Provide the [X, Y] coordinate of the cell's center where the given text is located.  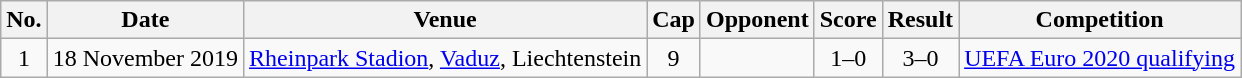
Competition [1100, 20]
UEFA Euro 2020 qualifying [1100, 58]
18 November 2019 [145, 58]
Score [848, 20]
1–0 [848, 58]
Venue [446, 20]
Rheinpark Stadion, Vaduz, Liechtenstein [446, 58]
1 [24, 58]
9 [674, 58]
Date [145, 20]
3–0 [920, 58]
Opponent [757, 20]
Cap [674, 20]
Result [920, 20]
No. [24, 20]
